Detect which cell encompasses the target text, then output its [x, y] center coordinate. 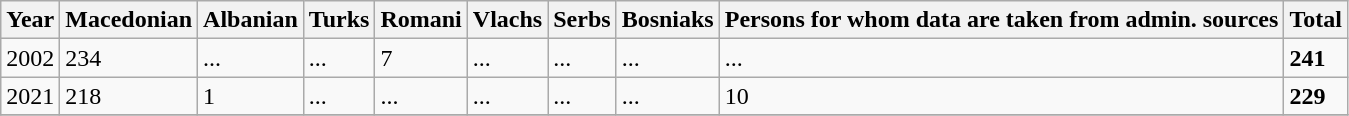
1 [251, 96]
Albanian [251, 20]
241 [1316, 58]
Year [30, 20]
234 [129, 58]
2002 [30, 58]
Macedonian [129, 20]
Turks [339, 20]
2021 [30, 96]
10 [1002, 96]
Vlachs [507, 20]
229 [1316, 96]
7 [421, 58]
218 [129, 96]
Romani [421, 20]
Serbs [582, 20]
Bosniaks [668, 20]
Total [1316, 20]
Persons for whom data are taken from admin. sources [1002, 20]
